Extract the (x, y) coordinate from the center of the cell holding the provided text.  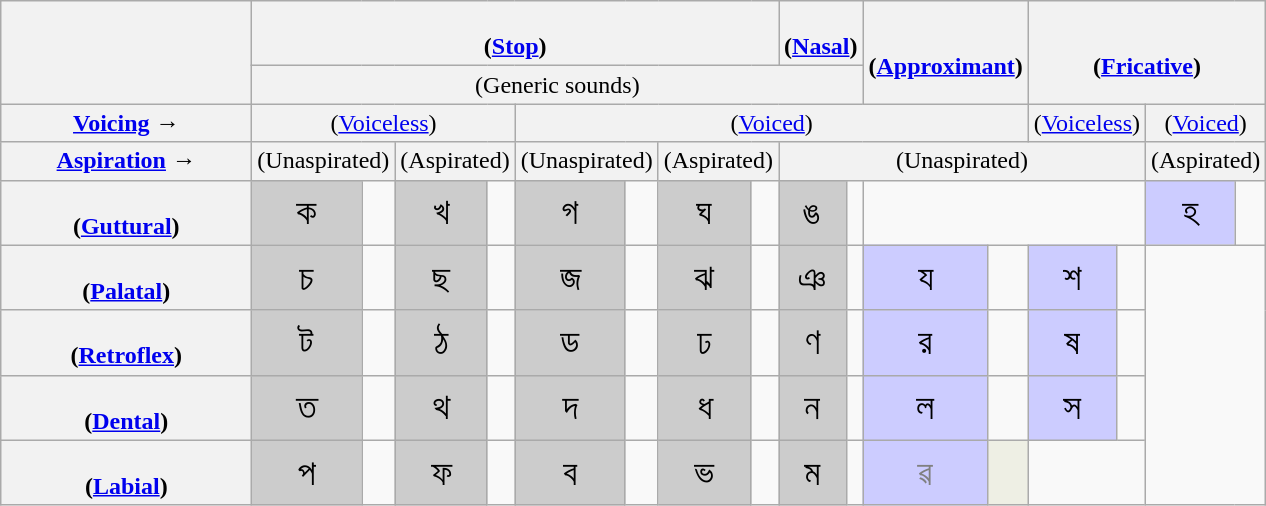
Aspiration → (126, 161)
(Palatal) (126, 278)
(Approximant) (946, 52)
ণ (813, 342)
ম (813, 472)
ত (307, 408)
Voicing → (126, 123)
(Retroflex) (126, 342)
ৱ (926, 472)
ষ (1072, 342)
জ (570, 278)
ঠ (442, 342)
শ (1072, 278)
(Stop) (516, 34)
ফ (442, 472)
ব (570, 472)
(Fricative) (1147, 52)
ঝ (704, 278)
দ (570, 408)
স (1072, 408)
ঞ (813, 278)
খ (442, 212)
ঘ (704, 212)
থ (442, 408)
ক (307, 212)
চ (307, 278)
র (926, 342)
ন (813, 408)
ড (570, 342)
ছ (442, 278)
(Nasal) (821, 34)
(Generic sounds) (558, 85)
(Guttural) (126, 212)
য (926, 278)
গ (570, 212)
হ (1191, 212)
ঙ (813, 212)
ভ (704, 472)
ট (307, 342)
(Labial) (126, 472)
ল (926, 408)
ঢ (704, 342)
প (307, 472)
ধ (704, 408)
(Dental) (126, 408)
